Search for the cell housing the specified text and yield its (X, Y) center coordinate. 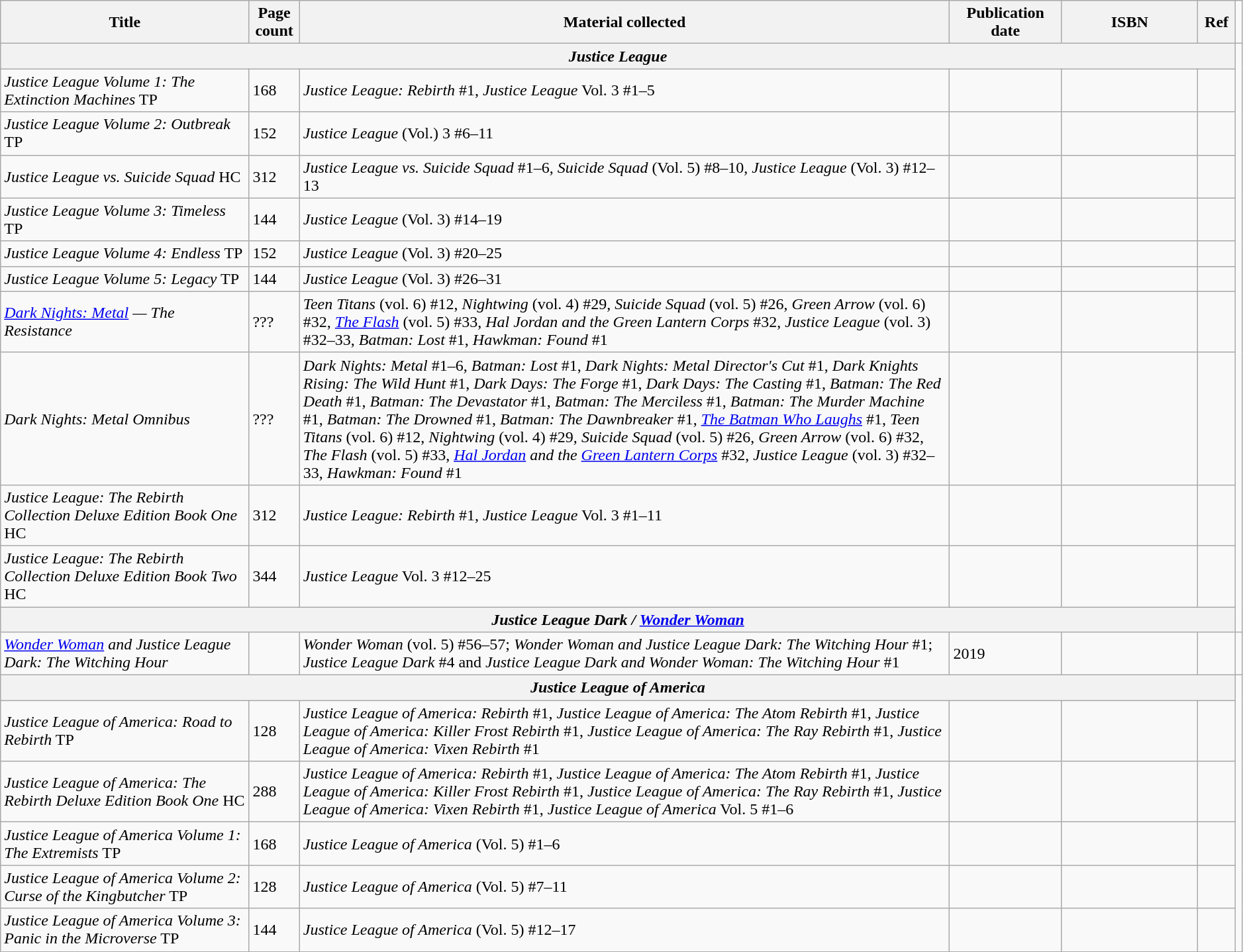
Justice League vs. Suicide Squad HC (124, 176)
Justice League (Vol. 3) #26–31 (624, 279)
Justice League (Vol.) 3 #6–11 (624, 134)
Justice League of America Volume 2: Curse of the Kingbutcher TP (124, 887)
Publication date (1005, 23)
Justice League of America (Vol. 5) #12–17 (624, 929)
Justice League of America Volume 1: The Extremists TP (124, 843)
Justice League (Vol. 3) #14–19 (624, 220)
Material collected (624, 23)
Wonder Woman and Justice League Dark: The Witching Hour (124, 654)
Justice League vs. Suicide Squad #1–6, Suicide Squad (Vol. 5) #8–10, Justice League (Vol. 3) #12–13 (624, 176)
Justice League Volume 1: The Extinction Machines TP (124, 90)
Justice League Dark / Wonder Woman (618, 619)
Title (124, 23)
Justice League of America Volume 3: Panic in the Microverse TP (124, 929)
Ref (1217, 23)
Page count (274, 23)
Justice League (618, 56)
Justice League Volume 2: Outbreak TP (124, 134)
344 (274, 576)
Justice League: The Rebirth Collection Deluxe Edition Book Two HC (124, 576)
2019 (1005, 654)
Justice League Volume 3: Timeless TP (124, 220)
Justice League of America: Road to Rebirth TP (124, 731)
Justice League of America (Vol. 5) #7–11 (624, 887)
Justice League Volume 5: Legacy TP (124, 279)
Justice League (Vol. 3) #20–25 (624, 254)
Justice League: The Rebirth Collection Deluxe Edition Book One HC (124, 515)
Justice League of America (Vol. 5) #1–6 (624, 843)
288 (274, 792)
Justice League Volume 4: Endless TP (124, 254)
Justice League: Rebirth #1, Justice League Vol. 3 #1–5 (624, 90)
Dark Nights: Metal Omnibus (124, 418)
Justice League of America: The Rebirth Deluxe Edition Book One HC (124, 792)
Dark Nights: Metal — The Resistance (124, 322)
ISBN (1130, 23)
Justice League of America (618, 688)
Justice League Vol. 3 #12–25 (624, 576)
Justice League: Rebirth #1, Justice League Vol. 3 #1–11 (624, 515)
